Return (X, Y) of the center of cell containing provided text 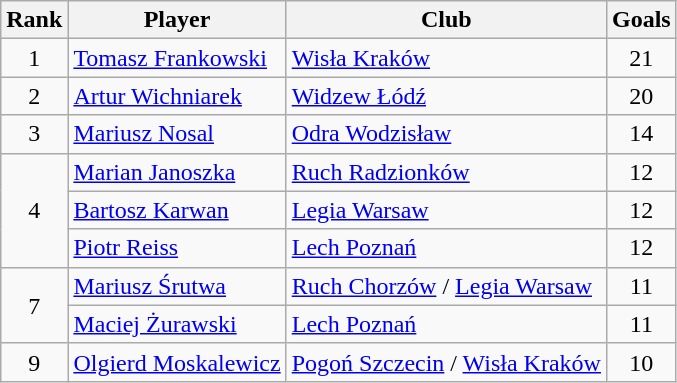
Mariusz Śrutwa (177, 286)
21 (641, 58)
Odra Wodzisław (446, 134)
Bartosz Karwan (177, 210)
Mariusz Nosal (177, 134)
Maciej Żurawski (177, 324)
14 (641, 134)
Legia Warsaw (446, 210)
Artur Wichniarek (177, 96)
Goals (641, 20)
Pogoń Szczecin / Wisła Kraków (446, 362)
Marian Janoszka (177, 172)
9 (34, 362)
10 (641, 362)
Tomasz Frankowski (177, 58)
Rank (34, 20)
Ruch Radzionków (446, 172)
Ruch Chorzów / Legia Warsaw (446, 286)
Wisła Kraków (446, 58)
1 (34, 58)
4 (34, 210)
20 (641, 96)
Piotr Reiss (177, 248)
7 (34, 305)
2 (34, 96)
Player (177, 20)
Olgierd Moskalewicz (177, 362)
3 (34, 134)
Club (446, 20)
Widzew Łódź (446, 96)
